Determine the (x, y) coordinate at the center of the cell enclosing the given text.  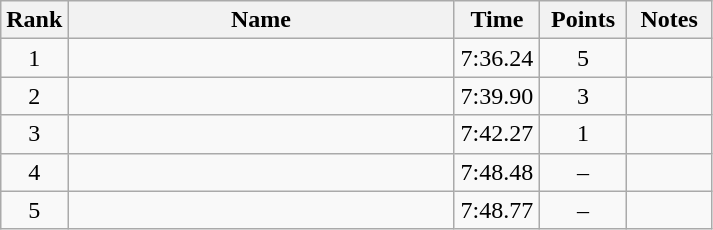
7:48.77 (497, 210)
Name (261, 20)
Rank (34, 20)
Notes (669, 20)
4 (34, 172)
7:48.48 (497, 172)
2 (34, 96)
7:42.27 (497, 134)
7:36.24 (497, 58)
Points (583, 20)
Time (497, 20)
7:39.90 (497, 96)
